Determine the [x, y] coordinate at the center of the cell enclosing the given text.  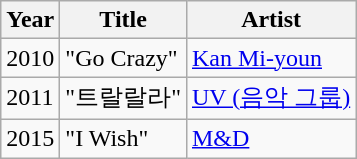
"I Wish" [124, 138]
Title [124, 20]
2010 [30, 58]
"트랄랄라" [124, 98]
Year [30, 20]
M&D [270, 138]
Kan Mi-youn [270, 58]
UV (음악 그룹) [270, 98]
2015 [30, 138]
2011 [30, 98]
"Go Crazy" [124, 58]
Artist [270, 20]
